For the text-containing cell, return its midpoint in [x, y] coordinate format. 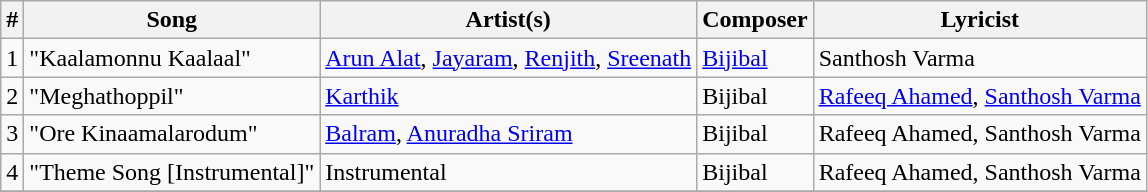
4 [12, 172]
Song [172, 20]
1 [12, 58]
Karthik [508, 96]
Composer [755, 20]
"Ore Kinaamalarodum" [172, 134]
Instrumental [508, 172]
"Meghathoppil" [172, 96]
# [12, 20]
Lyricist [980, 20]
"Theme Song [Instrumental]" [172, 172]
3 [12, 134]
2 [12, 96]
Arun Alat, Jayaram, Renjith, Sreenath [508, 58]
Artist(s) [508, 20]
"Kaalamonnu Kaalaal" [172, 58]
Balram, Anuradha Sriram [508, 134]
Santhosh Varma [980, 58]
